Return (X, Y) of the center of cell containing provided text 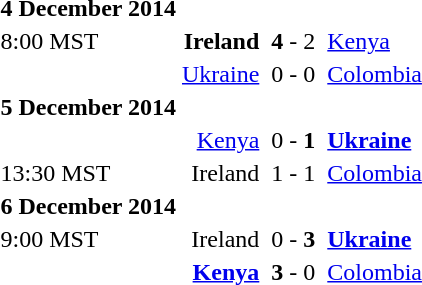
0 - 3 (294, 239)
0 - 1 (294, 140)
Ukraine (220, 74)
0 - 0 (294, 74)
1 - 1 (294, 173)
4 - 2 (294, 41)
Kenya (220, 140)
